Detect which cell encompasses the target text, then output its (X, Y) center coordinate. 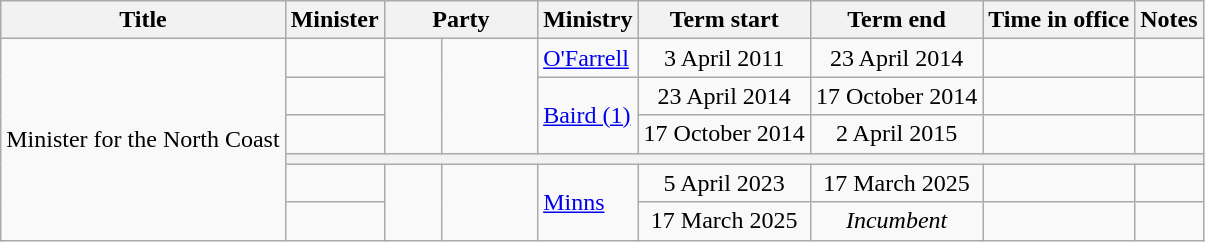
O'Farrell (588, 58)
Term end (896, 20)
Title (143, 20)
Ministry (588, 20)
Minns (588, 202)
5 April 2023 (724, 183)
Term start (724, 20)
Notes (1169, 20)
3 April 2011 (724, 58)
Minister (334, 20)
Baird (1) (588, 115)
Minister for the North Coast (143, 140)
Party (460, 20)
Time in office (1059, 20)
Incumbent (896, 221)
2 April 2015 (896, 134)
